Output the (X, Y) coordinate of the center of the cell containing the given text.  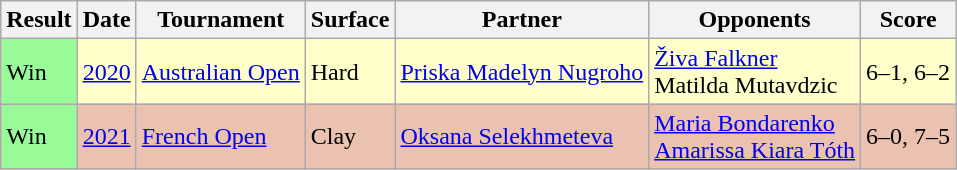
Tournament (220, 20)
6–0, 7–5 (908, 136)
Hard (350, 72)
Date (106, 20)
Oksana Selekhmeteva (522, 136)
Surface (350, 20)
Živa Falkner Matilda Mutavdzic (755, 72)
French Open (220, 136)
Maria Bondarenko Amarissa Kiara Tóth (755, 136)
Australian Open (220, 72)
2021 (106, 136)
Priska Madelyn Nugroho (522, 72)
Score (908, 20)
Clay (350, 136)
2020 (106, 72)
Opponents (755, 20)
6–1, 6–2 (908, 72)
Partner (522, 20)
Result (39, 20)
